Provide the (X, Y) coordinate of the cell's center where the given text is located.  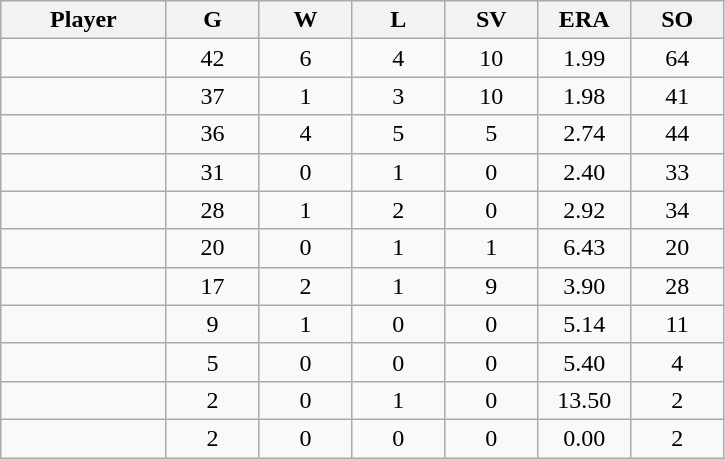
33 (678, 172)
3.90 (584, 286)
SV (492, 20)
5.14 (584, 324)
31 (212, 172)
2.40 (584, 172)
36 (212, 134)
ERA (584, 20)
3 (398, 96)
17 (212, 286)
42 (212, 58)
37 (212, 96)
W (306, 20)
G (212, 20)
5.40 (584, 362)
0.00 (584, 438)
41 (678, 96)
44 (678, 134)
1.98 (584, 96)
L (398, 20)
13.50 (584, 400)
34 (678, 210)
6 (306, 58)
64 (678, 58)
6.43 (584, 248)
SO (678, 20)
Player (84, 20)
2.92 (584, 210)
2.74 (584, 134)
11 (678, 324)
1.99 (584, 58)
